Return the [x, y] coordinate for the center point of the cell that contains the specified text.  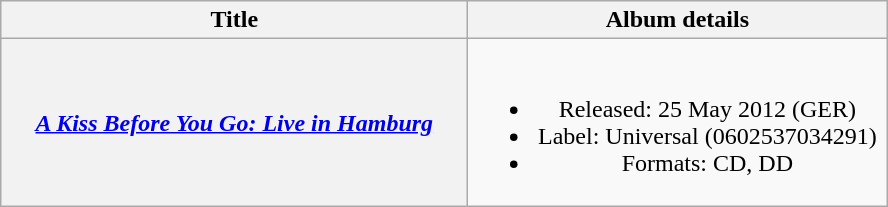
Album details [678, 20]
Released: 25 May 2012 (GER)Label: Universal (0602537034291)Formats: CD, DD [678, 122]
A Kiss Before You Go: Live in Hamburg [234, 122]
Title [234, 20]
